Extract the [X, Y] coordinate from the center of the cell holding the provided text.  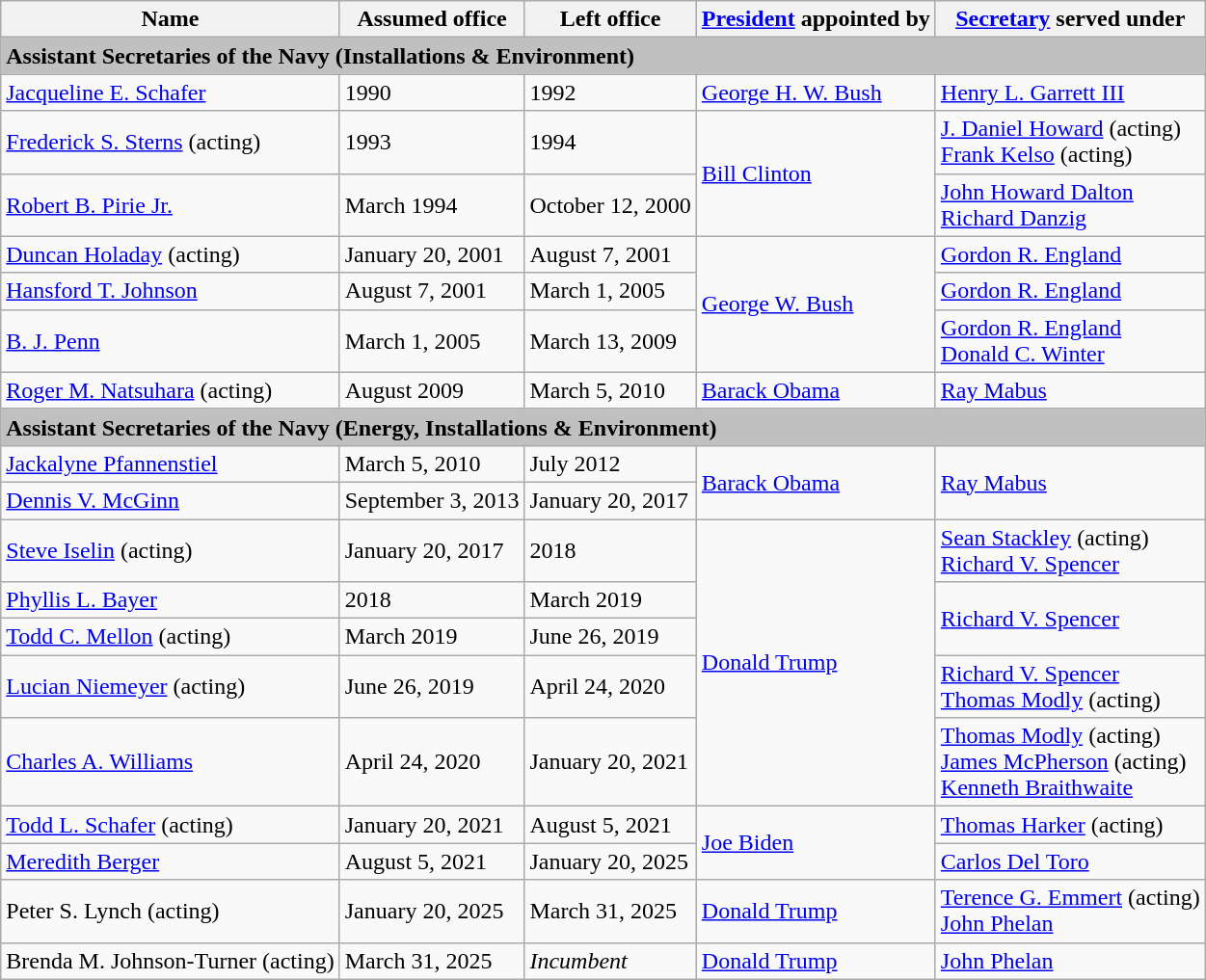
Joe Biden [816, 843]
J. Daniel Howard (acting)Frank Kelso (acting) [1070, 143]
Lucian Niemeyer (acting) [170, 686]
President appointed by [816, 19]
Peter S. Lynch (acting) [170, 912]
Assistant Secretaries of the Navy (Installations & Environment) [603, 56]
Name [170, 19]
Thomas Modly (acting)James McPherson (acting)Kenneth Braithwaite [1070, 762]
Richard V. SpencerThomas Modly (acting) [1070, 686]
1993 [432, 143]
Henry L. Garrett III [1070, 93]
Carlos Del Toro [1070, 861]
September 3, 2013 [432, 500]
March 1994 [432, 204]
Brenda M. Johnson-Turner (acting) [170, 961]
Richard V. Spencer [1070, 619]
Frederick S. Sterns (acting) [170, 143]
B. J. Penn [170, 341]
Todd L. Schafer (acting) [170, 825]
Dennis V. McGinn [170, 500]
Assumed office [432, 19]
October 12, 2000 [610, 204]
Thomas Harker (acting) [1070, 825]
Bill Clinton [816, 173]
Meredith Berger [170, 861]
1990 [432, 93]
1994 [610, 143]
July 2012 [610, 464]
Charles A. Williams [170, 762]
Hansford T. Johnson [170, 291]
John Phelan [1070, 961]
Left office [610, 19]
Gordon R. EnglandDonald C. Winter [1070, 341]
Incumbent [610, 961]
George W. Bush [816, 305]
Todd C. Mellon (acting) [170, 637]
Sean Stackley (acting)Richard V. Spencer [1070, 549]
Assistant Secretaries of the Navy (Energy, Installations & Environment) [603, 427]
Jacqueline E. Schafer [170, 93]
Robert B. Pirie Jr. [170, 204]
George H. W. Bush [816, 93]
John Howard DaltonRichard Danzig [1070, 204]
Secretary served under [1070, 19]
August 2009 [432, 390]
March 13, 2009 [610, 341]
Phyllis L. Bayer [170, 600]
Roger M. Natsuhara (acting) [170, 390]
1992 [610, 93]
Steve Iselin (acting) [170, 549]
January 20, 2001 [432, 254]
Duncan Holaday (acting) [170, 254]
Terence G. Emmert (acting)John Phelan [1070, 912]
Jackalyne Pfannenstiel [170, 464]
